Return [X, Y] of the center of cell containing provided text 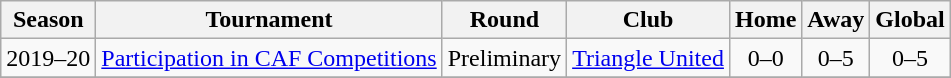
Participation in CAF Competitions [269, 58]
Preliminary [504, 58]
Global [910, 20]
2019–20 [48, 58]
Club [648, 20]
Triangle United [648, 58]
Home [765, 20]
Tournament [269, 20]
Season [48, 20]
Round [504, 20]
0–0 [765, 58]
Away [836, 20]
